Determine the (x, y) coordinate at the center of the cell enclosing the given text.  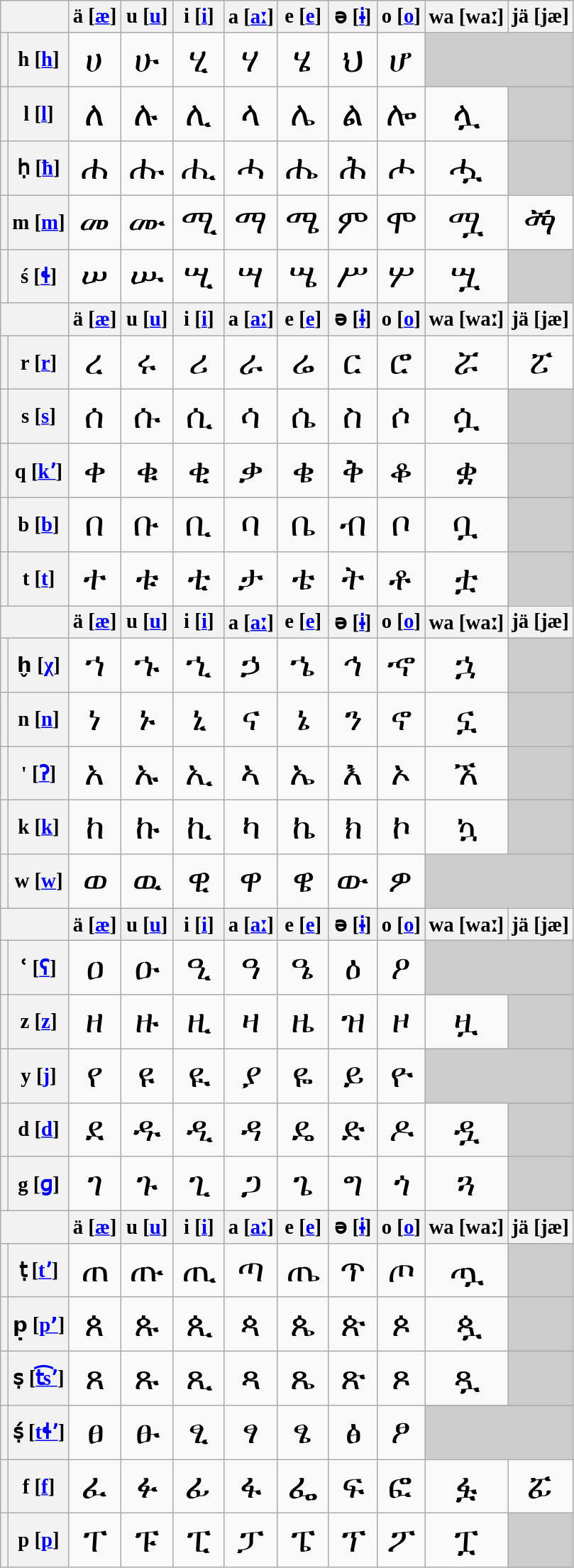
ጴ (303, 1324)
ድ (353, 1130)
ዜ (303, 1022)
ሷ (467, 416)
ṭ [tʼ] (38, 1270)
ስ (353, 416)
ግ (353, 1183)
ቄ (303, 470)
ዓ (251, 968)
ፃ (251, 1432)
ṣ [t͡sʼ] (38, 1378)
ጊ (199, 1183)
ጋ (251, 1183)
ረ (95, 363)
ሄ (303, 60)
ሥ (353, 276)
ፌ (303, 1486)
ዐ (95, 968)
ሌ (303, 114)
ብ (353, 524)
ኮ (402, 827)
ሰ (95, 416)
ይ (353, 1076)
ኒ (199, 719)
ፄ (303, 1432)
ሯ (467, 363)
ጦ (402, 1270)
ክ (353, 827)
ጡ (148, 1270)
ው (353, 881)
ጵ (353, 1324)
ኧ (467, 773)
ፎ (402, 1486)
ባ (251, 524)
ቴ (303, 578)
ወ (95, 881)
ጉ (148, 1183)
ሜ (303, 222)
ፉ (148, 1486)
ዋ (251, 881)
ቱ (148, 578)
ጸ (95, 1378)
ሳ (251, 416)
መ (95, 222)
d [d] (38, 1130)
ኑ (148, 719)
ና (251, 719)
ዕ (353, 968)
b [b] (38, 524)
ኄ (303, 665)
የ (95, 1076)
ጠ (95, 1270)
ጳ (251, 1324)
ጷ (467, 1324)
ያ (251, 1076)
ሂ (199, 60)
ʿ [ʕ] (38, 968)
ዔ (303, 968)
ጢ (199, 1270)
ጥ (353, 1270)
ላ (251, 114)
ፁ (148, 1432)
ቧ (467, 524)
ḥ [ħ] (38, 168)
ፗ (467, 1540)
ዉ (148, 881)
እ (353, 773)
ታ (251, 578)
ቤ (303, 524)
ፀ (95, 1432)
ሎ (402, 114)
ሶ (402, 416)
ዟ (467, 1022)
p̣ [pʼ] (38, 1324)
ደ (95, 1130)
ቶ (402, 578)
ፐ (95, 1540)
g [ɡ] (38, 1183)
ዱ (148, 1130)
ኬ (303, 827)
ሉ (148, 114)
ሏ (467, 114)
ሴ (303, 416)
h [h] (38, 60)
ዞ (402, 1022)
ፚ (541, 1486)
ፏ (467, 1486)
k [k] (38, 827)
ኢ (199, 773)
ዛ (251, 1022)
ጱ (148, 1324)
ፂ (199, 1432)
ጾ (402, 1378)
ከ (95, 827)
ት (353, 578)
ር (353, 363)
ዷ (467, 1130)
ቷ (467, 578)
ኁ (148, 665)
ዚ (199, 1022)
ሕ (353, 168)
ሗ (467, 168)
ሙ (148, 222)
ኂ (199, 665)
ቦ (402, 524)
ገ (95, 1183)
ሠ (95, 276)
ሣ (251, 276)
ጼ (303, 1378)
ዲ (199, 1130)
ል (353, 114)
ኣ (251, 773)
h̬ [χ] (38, 665)
ሪ (199, 363)
ተ (95, 578)
t [t] (38, 578)
ራ (251, 363)
ዒ (199, 968)
ኩ (148, 827)
አ (95, 773)
ቡ (148, 524)
ጺ (199, 1378)
ሀ (95, 60)
ፙ (541, 222)
r [r] (38, 363)
ሓ (251, 168)
ዙ (148, 1022)
ቀ (95, 470)
ጿ (467, 1378)
ś [ɬ] (38, 276)
ዘ (95, 1022)
ኆ (402, 665)
ኅ (353, 665)
ህ (353, 60)
ኦ (402, 773)
n [n] (38, 719)
ሢ (199, 276)
ሃ (251, 60)
ፖ (402, 1540)
ጲ (199, 1324)
ቆ (402, 470)
ሆ (402, 60)
ካ (251, 827)
ቁ (148, 470)
ዪ (199, 1076)
ፋ (251, 1486)
ፓ (251, 1540)
ፑ (148, 1540)
ጶ (402, 1324)
ሱ (148, 416)
ጧ (467, 1270)
f [f] (38, 1486)
ፆ (402, 1432)
ፘ (541, 363)
ቲ (199, 578)
ሬ (303, 363)
ሦ (402, 276)
ነ (95, 719)
p [p] (38, 1540)
ዬ (303, 1076)
ጌ (303, 1183)
ኀ (95, 665)
ጹ (148, 1378)
z [z] (38, 1022)
ዝ (353, 1022)
ሊ (199, 114)
ሐ (95, 168)
ዳ (251, 1130)
' [ʔ] (38, 773)
l [l] (38, 114)
ኡ (148, 773)
ን (353, 719)
ፔ (303, 1540)
ቋ (467, 470)
ፕ (353, 1540)
ፒ (199, 1540)
ጎ (402, 1183)
ፈ (95, 1486)
ሟ (467, 222)
ኔ (303, 719)
q [kʼ] (38, 470)
ኋ (467, 665)
ቅ (353, 470)
ኗ (467, 719)
ቂ (199, 470)
ዑ (148, 968)
ሚ (199, 222)
ዴ (303, 1130)
ሲ (199, 416)
y [j] (38, 1076)
ጽ (353, 1378)
ዖ (402, 968)
ዩ (148, 1076)
ሩ (148, 363)
s [s] (38, 416)
ዊ (199, 881)
ጤ (303, 1270)
ṣ́ [tɬʼ] (38, 1432)
ጻ (251, 1378)
m [m] (38, 222)
ኖ (402, 719)
ኳ (467, 827)
ም (353, 222)
በ (95, 524)
ፅ (353, 1432)
ሔ (303, 168)
ቢ (199, 524)
ሧ (467, 276)
ሖ (402, 168)
ማ (251, 222)
ሡ (148, 276)
w [w] (38, 881)
ሤ (303, 276)
ለ (95, 114)
ቃ (251, 470)
ጰ (95, 1324)
ፍ (353, 1486)
ኤ (303, 773)
ጣ (251, 1270)
ዶ (402, 1130)
ሮ (402, 363)
ዎ (402, 881)
ኪ (199, 827)
ፊ (199, 1486)
ሞ (402, 222)
ጓ (467, 1183)
ኃ (251, 665)
ዌ (303, 881)
ሒ (199, 168)
ሑ (148, 168)
ሁ (148, 60)
ዮ (402, 1076)
